Capture the cell that displays the provided text and extract its (x, y) central coordinate. 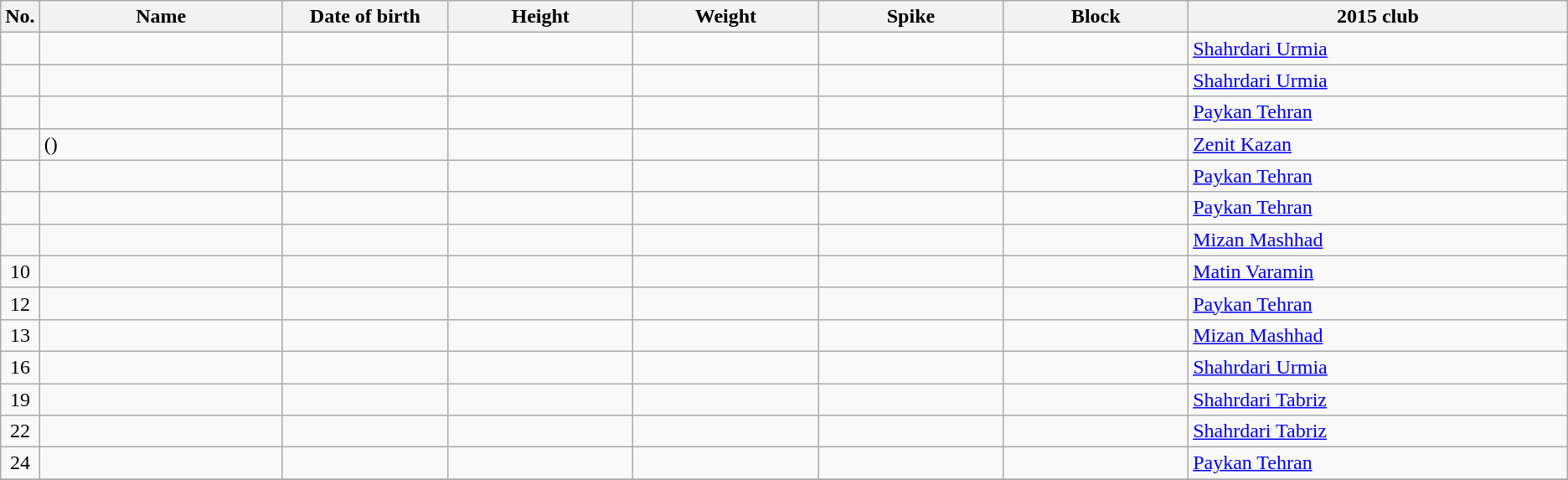
Weight (725, 17)
13 (20, 335)
16 (20, 367)
Date of birth (365, 17)
() (161, 144)
19 (20, 400)
12 (20, 303)
No. (20, 17)
Matin Varamin (1379, 271)
Zenit Kazan (1379, 144)
Spike (911, 17)
Name (161, 17)
22 (20, 431)
Height (541, 17)
10 (20, 271)
2015 club (1379, 17)
Block (1096, 17)
24 (20, 463)
